Identify which cell holds the provided text, then report its [x, y] central coordinate. 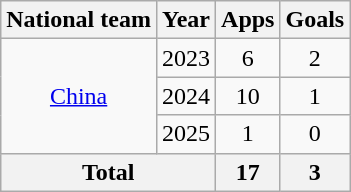
Goals [315, 20]
Year [186, 20]
2024 [186, 96]
2 [315, 58]
0 [315, 134]
Total [108, 172]
China [79, 96]
3 [315, 172]
17 [248, 172]
Apps [248, 20]
2025 [186, 134]
6 [248, 58]
2023 [186, 58]
10 [248, 96]
National team [79, 20]
